Return the [x, y] coordinate for the center point of the cell that contains the specified text.  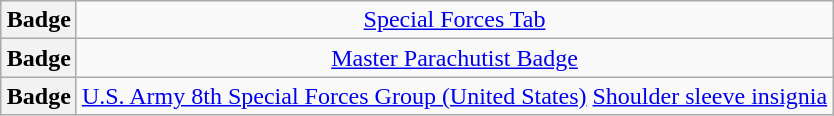
U.S. Army 8th Special Forces Group (United States) Shoulder sleeve insignia [454, 96]
Special Forces Tab [454, 20]
Master Parachutist Badge [454, 58]
